Extract the [x, y] coordinate from the center of the cell holding the provided text.  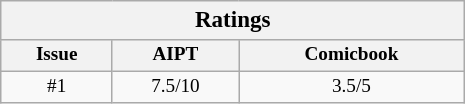
Comicbook [352, 55]
AIPT [175, 55]
Ratings [232, 20]
3.5/5 [352, 87]
#1 [56, 87]
7.5/10 [175, 87]
Issue [56, 55]
